Determine the [x, y] coordinate at the center of the cell enclosing the given text.  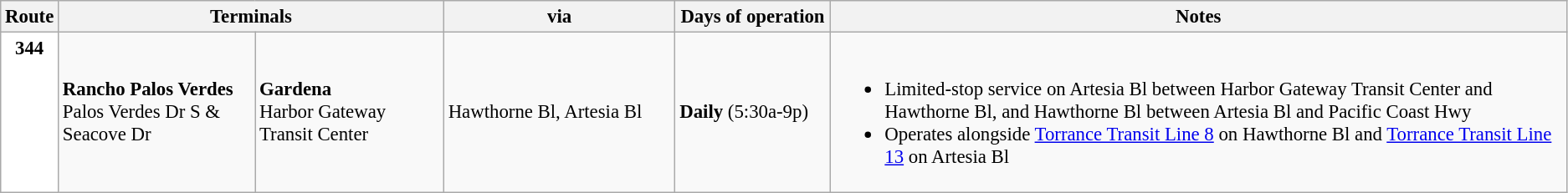
Days of operation [753, 17]
Route [30, 17]
Rancho Palos VerdesPalos Verdes Dr S & Seacove Dr [157, 112]
Daily (5:30a-9p) [753, 112]
Hawthorne Bl, Artesia Bl [559, 112]
via [559, 17]
GardenaHarbor Gateway Transit Center [350, 112]
Terminals [251, 17]
Notes [1198, 17]
344 [30, 112]
